Provide the (X, Y) coordinate of the cell's center where the given text is located.  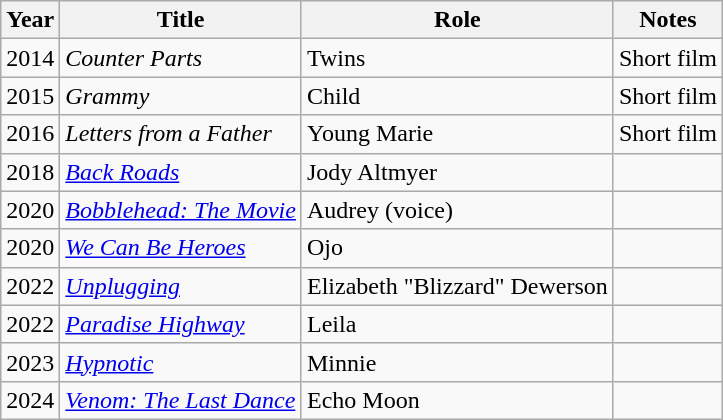
Year (30, 20)
Twins (457, 58)
Notes (668, 20)
Role (457, 20)
Minnie (457, 362)
2016 (30, 134)
Young Marie (457, 134)
2023 (30, 362)
Ojo (457, 248)
2018 (30, 172)
Counter Parts (181, 58)
Elizabeth "Blizzard" Dewerson (457, 286)
Hypnotic (181, 362)
Echo Moon (457, 400)
Letters from a Father (181, 134)
2014 (30, 58)
Audrey (voice) (457, 210)
2024 (30, 400)
Bobblehead: The Movie (181, 210)
Paradise Highway (181, 324)
Grammy (181, 96)
Leila (457, 324)
Venom: The Last Dance (181, 400)
Title (181, 20)
Jody Altmyer (457, 172)
Child (457, 96)
We Can Be Heroes (181, 248)
2015 (30, 96)
Back Roads (181, 172)
Unplugging (181, 286)
